Detect which cell encompasses the target text, then output its [x, y] center coordinate. 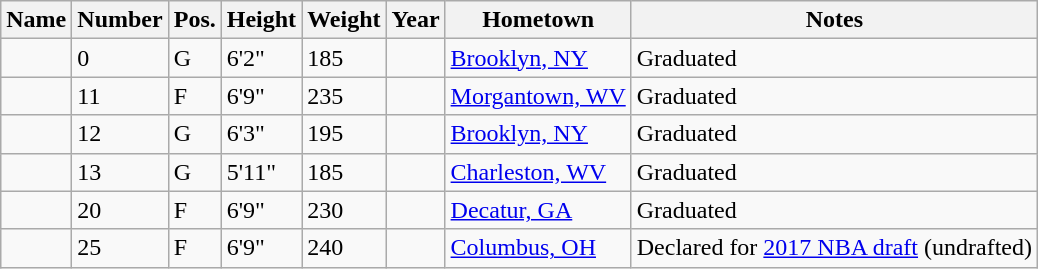
Hometown [538, 20]
11 [120, 96]
Year [416, 20]
235 [344, 96]
0 [120, 58]
6'2" [261, 58]
195 [344, 134]
Weight [344, 20]
230 [344, 210]
Height [261, 20]
Charleston, WV [538, 172]
20 [120, 210]
12 [120, 134]
240 [344, 248]
25 [120, 248]
Morgantown, WV [538, 96]
Declared for 2017 NBA draft (undrafted) [834, 248]
Name [36, 20]
Pos. [194, 20]
6'3" [261, 134]
Columbus, OH [538, 248]
13 [120, 172]
5'11" [261, 172]
Notes [834, 20]
Decatur, GA [538, 210]
Number [120, 20]
